For the text-containing cell, return its midpoint in (x, y) coordinate format. 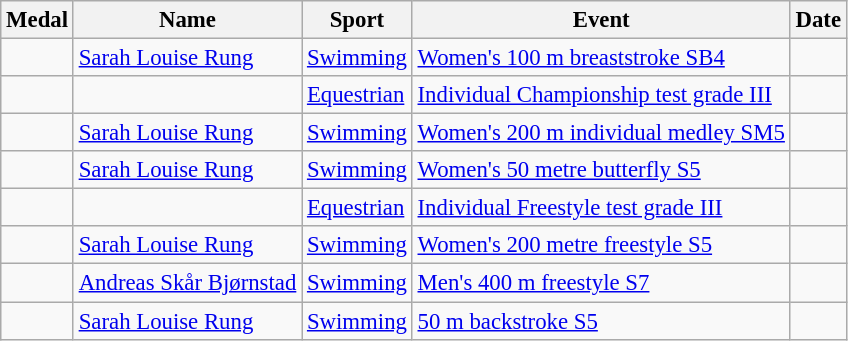
Name (187, 20)
Individual Championship test grade III (601, 95)
Andreas Skår Bjørnstad (187, 283)
Women's 200 m individual medley SM5 (601, 133)
Medal (38, 20)
Men's 400 m freestyle S7 (601, 283)
Women's 100 m breaststroke SB4 (601, 58)
50 m backstroke S5 (601, 321)
Sport (358, 20)
Date (818, 20)
Women's 50 metre butterfly S5 (601, 170)
Event (601, 20)
Women's 200 metre freestyle S5 (601, 245)
Individual Freestyle test grade III (601, 208)
